Return (x, y) of the center of cell containing provided text 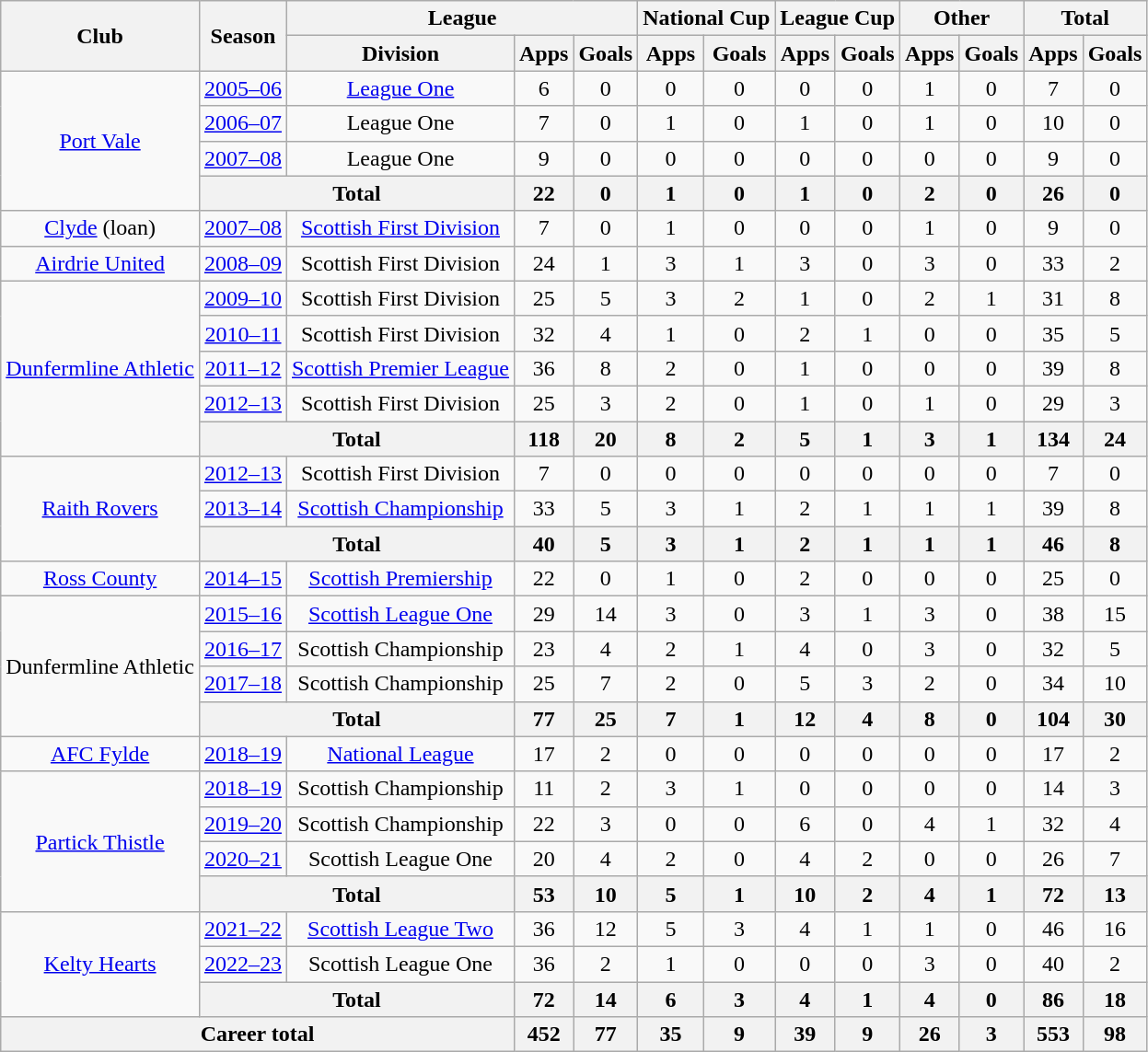
15 (1115, 614)
Career total (258, 1035)
2013–14 (243, 509)
104 (1053, 719)
38 (1053, 614)
11 (543, 789)
Clyde (loan) (100, 228)
Partick Thistle (100, 841)
134 (1053, 439)
2021–22 (243, 929)
Airdrie United (100, 263)
AFC Fylde (100, 754)
2022–23 (243, 964)
2009–10 (243, 298)
National League (400, 754)
86 (1053, 999)
98 (1115, 1035)
2011–12 (243, 368)
2017–18 (243, 684)
18 (1115, 999)
31 (1053, 298)
Raith Rovers (100, 509)
2019–20 (243, 824)
452 (543, 1035)
34 (1053, 684)
30 (1115, 719)
2015–16 (243, 614)
Division (400, 53)
118 (543, 439)
National Cup (707, 18)
2010–11 (243, 333)
53 (543, 894)
League (462, 18)
Kelty Hearts (100, 964)
23 (543, 649)
553 (1053, 1035)
Scottish Premiership (400, 579)
16 (1115, 929)
13 (1115, 894)
2014–15 (243, 579)
2016–17 (243, 649)
2005–06 (243, 88)
Port Vale (100, 141)
Club (100, 36)
2020–21 (243, 859)
Scottish Premier League (400, 368)
Ross County (100, 579)
Scottish League Two (400, 929)
2008–09 (243, 263)
Season (243, 36)
League Cup (838, 18)
2006–07 (243, 123)
Other (962, 18)
